Return (x, y) of the center of cell containing provided text 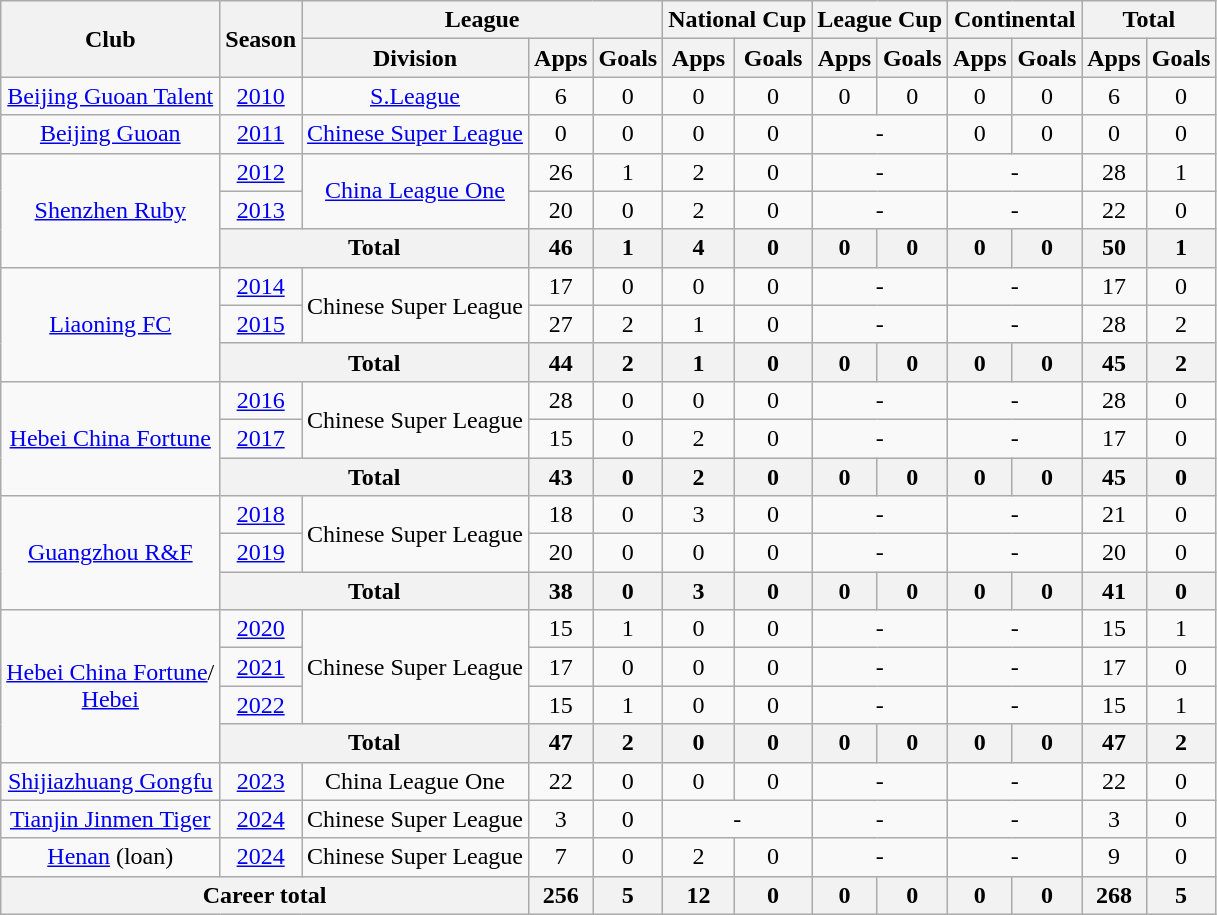
41 (1114, 591)
Liaoning FC (110, 324)
Continental (1015, 20)
2014 (261, 286)
2018 (261, 515)
2013 (261, 210)
7 (561, 857)
League (482, 20)
46 (561, 248)
256 (561, 895)
Guangzhou R&F (110, 553)
Season (261, 39)
4 (699, 248)
Division (416, 58)
18 (561, 515)
2010 (261, 96)
Shenzhen Ruby (110, 210)
2016 (261, 400)
2011 (261, 134)
2021 (261, 667)
National Cup (738, 20)
50 (1114, 248)
Career total (265, 895)
2012 (261, 172)
Beijing Guoan Talent (110, 96)
44 (561, 362)
43 (561, 477)
9 (1114, 857)
2015 (261, 324)
21 (1114, 515)
26 (561, 172)
League Cup (880, 20)
2023 (261, 781)
27 (561, 324)
38 (561, 591)
2022 (261, 705)
2017 (261, 438)
Club (110, 39)
268 (1114, 895)
12 (699, 895)
2020 (261, 629)
Hebei China Fortune/Hebei (110, 686)
Tianjin Jinmen Tiger (110, 819)
S.League (416, 96)
Henan (loan) (110, 857)
Beijing Guoan (110, 134)
Shijiazhuang Gongfu (110, 781)
2019 (261, 553)
Hebei China Fortune (110, 438)
